Capture the cell that displays the provided text and extract its (X, Y) central coordinate. 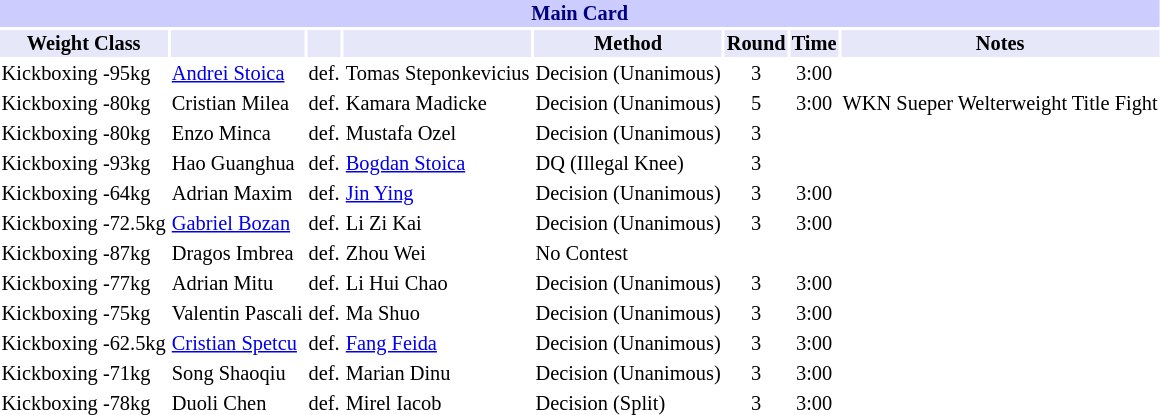
Andrei Stoica (237, 74)
Hao Guanghua (237, 164)
Kickboxing -87kg (84, 254)
Main Card (580, 14)
Kickboxing -72.5kg (84, 224)
Kickboxing -71kg (84, 374)
Enzo Minca (237, 134)
Weight Class (84, 44)
Fang Feida (438, 344)
Li Hui Chao (438, 284)
Jin Ying (438, 194)
Adrian Maxim (237, 194)
Kickboxing -62.5kg (84, 344)
WKN Sueper Welterweight Title Fight (1000, 104)
Kickboxing -77kg (84, 284)
Kickboxing -75kg (84, 314)
Kickboxing -93kg (84, 164)
5 (756, 104)
Cristian Milea (237, 104)
Li Zi Kai (438, 224)
Valentin Pascali (237, 314)
Method (628, 44)
Gabriel Bozan (237, 224)
Kickboxing -64kg (84, 194)
Kamara Madicke (438, 104)
Bogdan Stoica (438, 164)
DQ (Illegal Knee) (628, 164)
Time (814, 44)
Song Shaoqiu (237, 374)
Ma Shuo (438, 314)
Notes (1000, 44)
Adrian Mitu (237, 284)
Tomas Steponkevicius (438, 74)
Round (756, 44)
Cristian Spetcu (237, 344)
No Contest (628, 254)
Mustafa Ozel (438, 134)
Zhou Wei (438, 254)
Dragos Imbrea (237, 254)
Kickboxing -95kg (84, 74)
Marian Dinu (438, 374)
